Locate the cell with the specified text and output its (x, y) center coordinate. 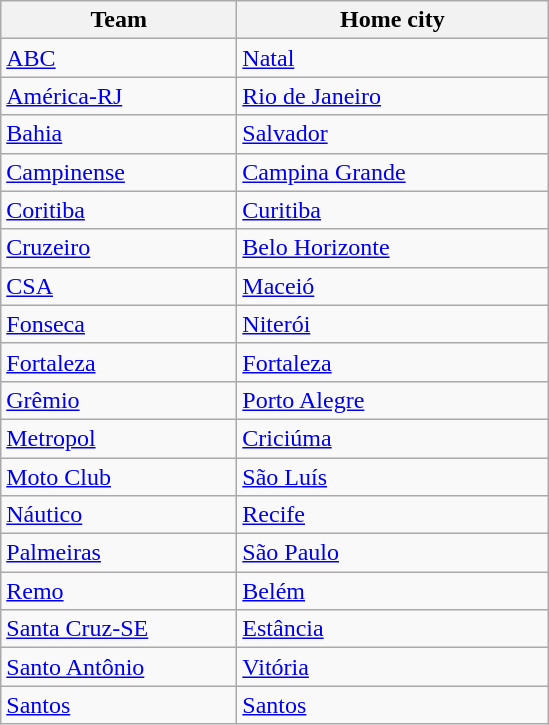
Porto Alegre (392, 400)
Moto Club (119, 477)
Grêmio (119, 400)
Maceió (392, 286)
Náutico (119, 515)
Recife (392, 515)
Criciúma (392, 438)
Campina Grande (392, 172)
Palmeiras (119, 553)
CSA (119, 286)
Estância (392, 629)
Coritiba (119, 210)
Belo Horizonte (392, 248)
Belém (392, 591)
São Paulo (392, 553)
Bahia (119, 134)
Campinense (119, 172)
Metropol (119, 438)
Niterói (392, 324)
ABC (119, 58)
Salvador (392, 134)
Santo Antônio (119, 667)
Rio de Janeiro (392, 96)
Team (119, 20)
Home city (392, 20)
Curitiba (392, 210)
Santa Cruz-SE (119, 629)
São Luís (392, 477)
Fonseca (119, 324)
América-RJ (119, 96)
Cruzeiro (119, 248)
Vitória (392, 667)
Remo (119, 591)
Natal (392, 58)
